Search for the cell housing the specified text and yield its [X, Y] center coordinate. 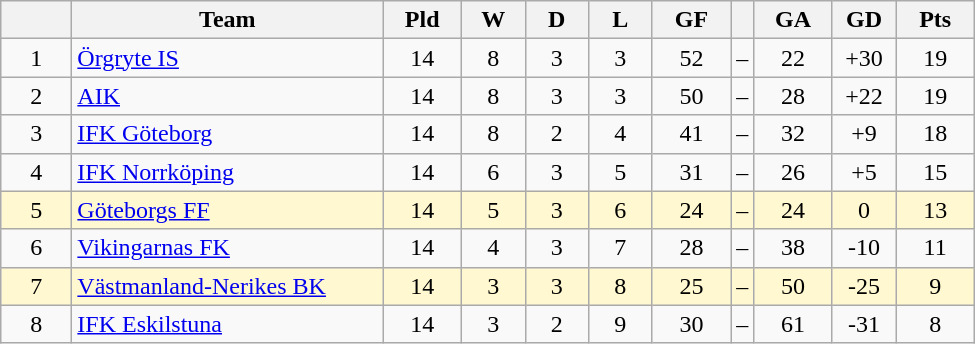
Göteborgs FF [228, 210]
-10 [864, 248]
Pld [422, 20]
Örgryte IS [228, 58]
41 [692, 134]
GD [864, 20]
GF [692, 20]
IFK Göteborg [228, 134]
W [493, 20]
32 [794, 134]
-31 [864, 324]
0 [864, 210]
38 [794, 248]
30 [692, 324]
IFK Eskilstuna [228, 324]
22 [794, 58]
11 [936, 248]
+5 [864, 172]
IFK Norrköping [228, 172]
25 [692, 286]
15 [936, 172]
+22 [864, 96]
-25 [864, 286]
18 [936, 134]
13 [936, 210]
GA [794, 20]
Västmanland-Nerikes BK [228, 286]
Pts [936, 20]
31 [692, 172]
AIK [228, 96]
Team [228, 20]
+9 [864, 134]
+30 [864, 58]
L [621, 20]
1 [36, 58]
61 [794, 324]
52 [692, 58]
Vikingarnas FK [228, 248]
26 [794, 172]
D [557, 20]
